Return (x, y) of the center of cell containing provided text 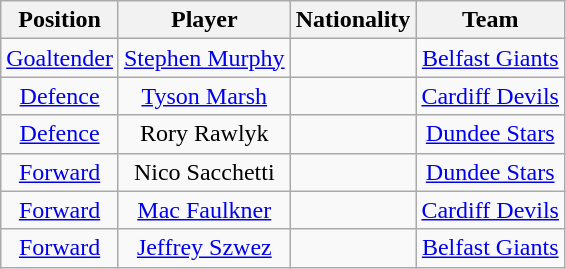
Nationality (353, 20)
Player (204, 20)
Stephen Murphy (204, 58)
Team (490, 20)
Rory Rawlyk (204, 134)
Goaltender (60, 58)
Mac Faulkner (204, 210)
Jeffrey Szwez (204, 248)
Nico Sacchetti (204, 172)
Position (60, 20)
Tyson Marsh (204, 96)
